Pinpoint the cell where the given text exists, returning its [X, Y] midpoint coordinate. 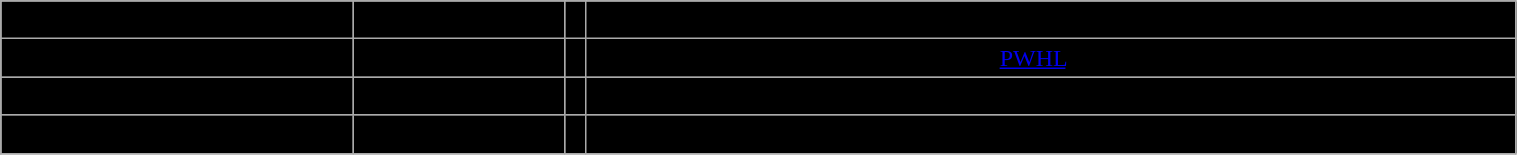
Goaltender [459, 134]
Jessica Gillham [177, 58]
Played at Ontario Hockey Academy [1050, 20]
McKenzie Johnson [177, 134]
Member of North Bay Ice Boltz [1050, 96]
Defense [459, 96]
Competed at Eden Prairie High School in Minnesota [1050, 134]
Corie Jacobson [177, 96]
Competed with the PWHL’s Aurora Panthers club [1050, 58]
Genevieve Bannon [177, 20]
